For the text-containing cell, return its midpoint in (x, y) coordinate format. 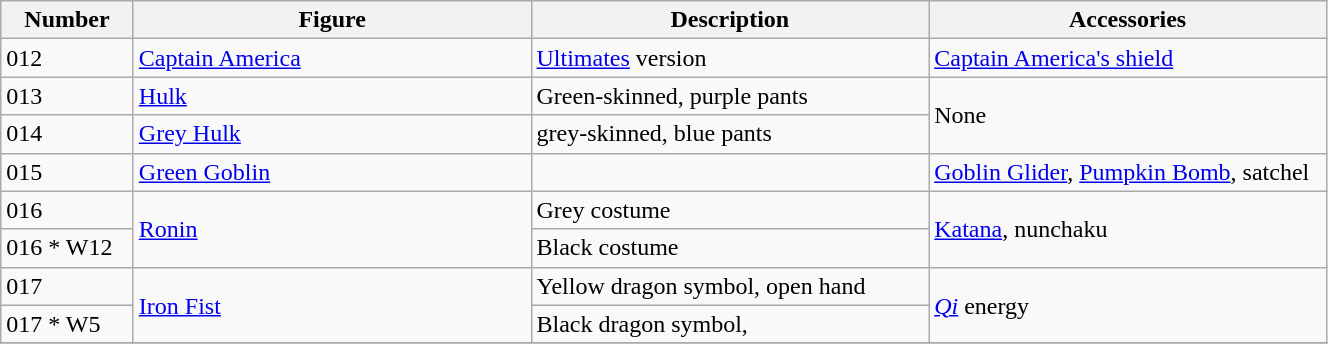
Katana, nunchaku (1128, 229)
None (1128, 115)
Description (730, 20)
Green Goblin (332, 172)
Grey Hulk (332, 134)
Hulk (332, 96)
016 * W12 (68, 248)
Ronin (332, 229)
Ultimates version (730, 58)
Number (68, 20)
Figure (332, 20)
Qi energy (1128, 305)
013 (68, 96)
Accessories (1128, 20)
Iron Fist (332, 305)
Black dragon symbol, (730, 324)
017 * W5 (68, 324)
014 (68, 134)
012 (68, 58)
017 (68, 286)
Green-skinned, purple pants (730, 96)
Grey costume (730, 210)
Goblin Glider, Pumpkin Bomb, satchel (1128, 172)
Yellow dragon symbol, open hand (730, 286)
015 (68, 172)
grey-skinned, blue pants (730, 134)
Captain America (332, 58)
Black costume (730, 248)
016 (68, 210)
Captain America's shield (1128, 58)
